From the cell containing the given text, extract its center point as [X, Y] coordinate. 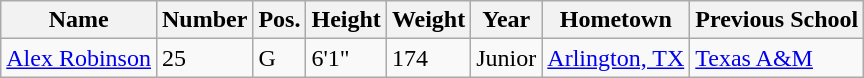
Previous School [777, 20]
Hometown [616, 20]
G [280, 58]
174 [428, 58]
Year [506, 20]
Number [204, 20]
Texas A&M [777, 58]
Pos. [280, 20]
25 [204, 58]
Height [346, 20]
Arlington, TX [616, 58]
Name [79, 20]
Alex Robinson [79, 58]
Junior [506, 58]
6'1" [346, 58]
Weight [428, 20]
